Locate the cell with the specified text and output its [X, Y] center coordinate. 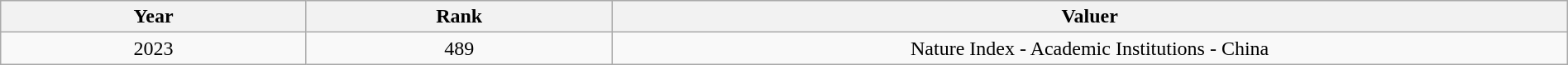
Valuer [1090, 17]
Nature Index - Academic Institutions - China [1090, 48]
Rank [459, 17]
489 [459, 48]
2023 [154, 48]
Year [154, 17]
